Find where the given text appears and provide that cell's center as [X, Y] coordinate. 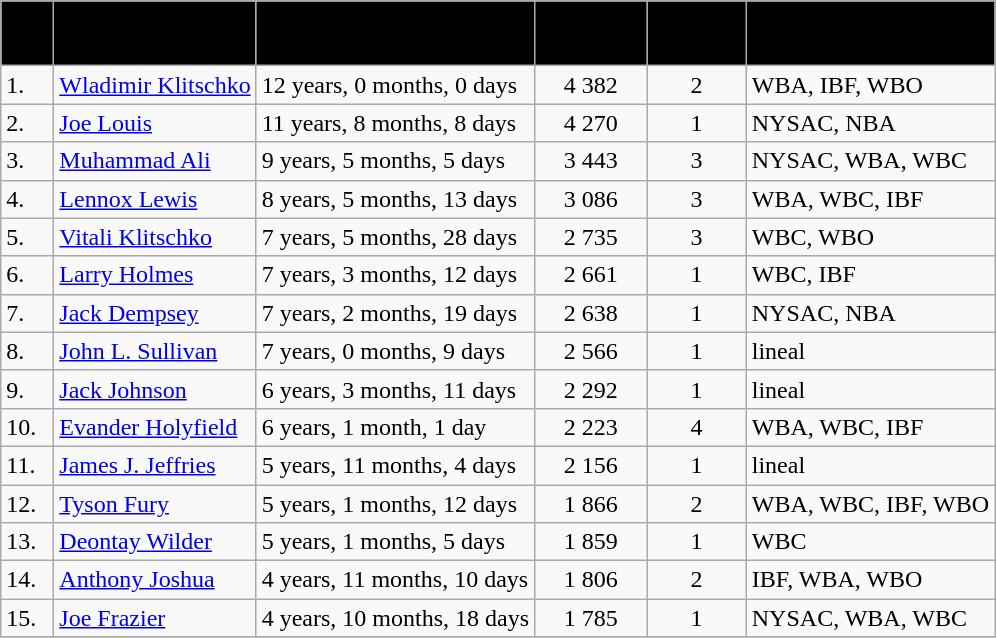
Joe Louis [155, 123]
Pos. [28, 34]
8. [28, 351]
2 638 [591, 313]
Deontay Wilder [155, 542]
Wladimir Klitschko [155, 85]
4 years, 11 months, 10 days [395, 580]
4 [696, 427]
7 years, 0 months, 9 days [395, 351]
5 years, 1 months, 5 days [395, 542]
7 years, 3 months, 12 days [395, 275]
WBC, WBO [870, 237]
Larry Holmes [155, 275]
2 735 [591, 237]
3 086 [591, 199]
1 859 [591, 542]
7 years, 2 months, 19 days [395, 313]
13. [28, 542]
1. [28, 85]
Days as champion [591, 34]
Jack Dempsey [155, 313]
2 292 [591, 389]
9 years, 5 months, 5 days [395, 161]
2 661 [591, 275]
Tyson Fury [155, 503]
6. [28, 275]
12. [28, 503]
Vitali Klitschko [155, 237]
3. [28, 161]
WBC [870, 542]
5. [28, 237]
4. [28, 199]
Title recognition [870, 34]
Anthony Joshua [155, 580]
2 156 [591, 465]
6 years, 1 month, 1 day [395, 427]
WBC, IBF [870, 275]
2 566 [591, 351]
2 223 [591, 427]
3 443 [591, 161]
9. [28, 389]
4 270 [591, 123]
Number of reigns [696, 34]
1 806 [591, 580]
7 years, 5 months, 28 days [395, 237]
Name [155, 34]
Muhammad Ali [155, 161]
Jack Johnson [155, 389]
1 785 [591, 618]
WBA, WBC, IBF, WBO [870, 503]
6 years, 3 months, 11 days [395, 389]
4 382 [591, 85]
4 years, 10 months, 18 days [395, 618]
Lennox Lewis [155, 199]
14. [28, 580]
Joe Frazier [155, 618]
11 years, 8 months, 8 days [395, 123]
James J. Jeffries [155, 465]
2. [28, 123]
John L. Sullivan [155, 351]
7. [28, 313]
11. [28, 465]
15. [28, 618]
1 866 [591, 503]
WBA, IBF, WBO [870, 85]
IBF, WBA, WBO [870, 580]
Combined reign [395, 34]
5 years, 11 months, 4 days [395, 465]
12 years, 0 months, 0 days [395, 85]
5 years, 1 months, 12 days [395, 503]
8 years, 5 months, 13 days [395, 199]
Evander Holyfield [155, 427]
10. [28, 427]
